Capture the cell that displays the provided text and extract its (x, y) central coordinate. 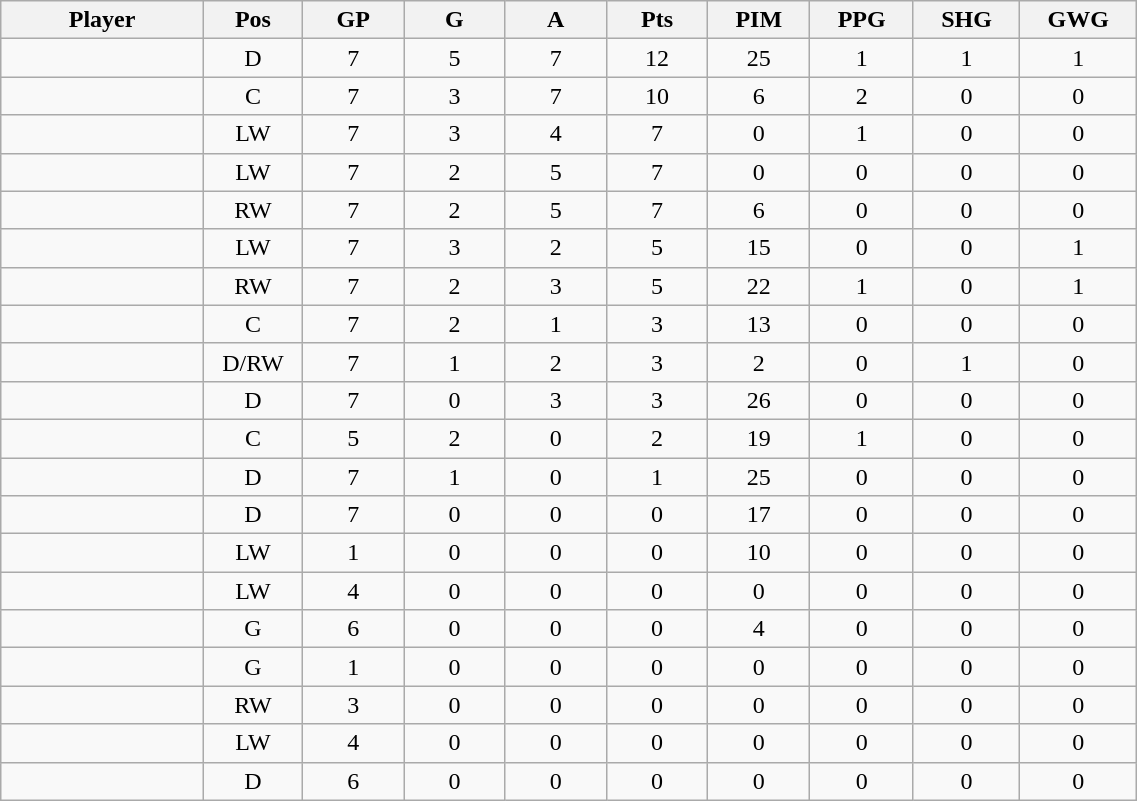
PPG (862, 20)
Pts (656, 20)
D/RW (252, 362)
GP (352, 20)
26 (759, 400)
22 (759, 286)
19 (759, 438)
12 (656, 58)
A (556, 20)
SHG (966, 20)
15 (759, 248)
Pos (252, 20)
PIM (759, 20)
17 (759, 515)
Player (102, 20)
13 (759, 324)
GWG (1078, 20)
